Determine the [x, y] coordinate at the center of the cell enclosing the given text.  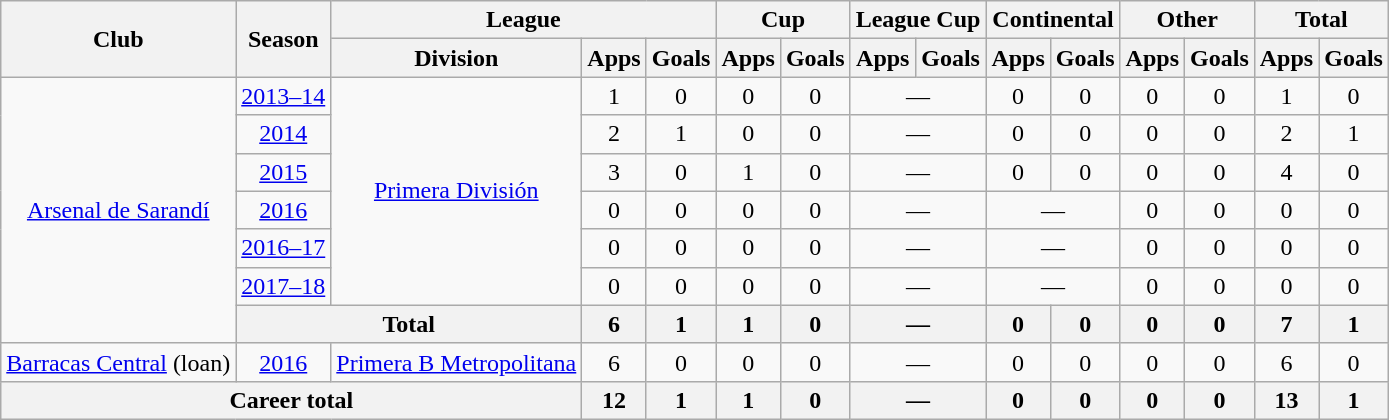
2015 [284, 172]
2016–17 [284, 248]
Career total [292, 400]
League [524, 20]
Division [456, 58]
Other [1187, 20]
2013–14 [284, 96]
Primera División [456, 191]
Barracas Central (loan) [118, 362]
12 [614, 400]
3 [614, 172]
4 [1286, 172]
2017–18 [284, 286]
2014 [284, 134]
Continental [1053, 20]
7 [1286, 324]
League Cup [918, 20]
Arsenal de Sarandí [118, 210]
13 [1286, 400]
Cup [783, 20]
Season [284, 39]
Club [118, 39]
Primera B Metropolitana [456, 362]
